From the cell containing the given text, extract its center point as [x, y] coordinate. 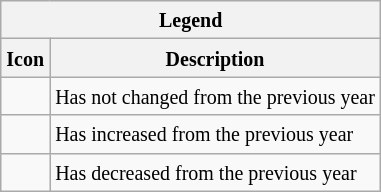
Has increased from the previous year [216, 134]
Legend [191, 20]
Has decreased from the previous year [216, 172]
Has not changed from the previous year [216, 96]
Icon [26, 58]
Description [216, 58]
